Detect which cell encompasses the target text, then output its [X, Y] center coordinate. 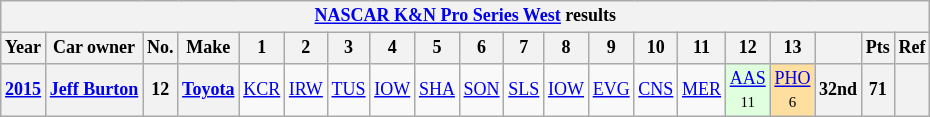
Make [208, 48]
CNS [656, 90]
AAS11 [748, 90]
7 [524, 48]
3 [348, 48]
Ref [912, 48]
Toyota [208, 90]
5 [438, 48]
32nd [838, 90]
Car owner [94, 48]
Year [24, 48]
2015 [24, 90]
4 [392, 48]
KCR [262, 90]
SHA [438, 90]
71 [878, 90]
10 [656, 48]
TUS [348, 90]
1 [262, 48]
8 [566, 48]
MER [702, 90]
SLS [524, 90]
IRW [306, 90]
Jeff Burton [94, 90]
SON [482, 90]
13 [792, 48]
NASCAR K&N Pro Series West results [466, 16]
EVG [611, 90]
No. [160, 48]
2 [306, 48]
6 [482, 48]
11 [702, 48]
Pts [878, 48]
PHO6 [792, 90]
9 [611, 48]
